Return [x, y] of the center of cell containing provided text 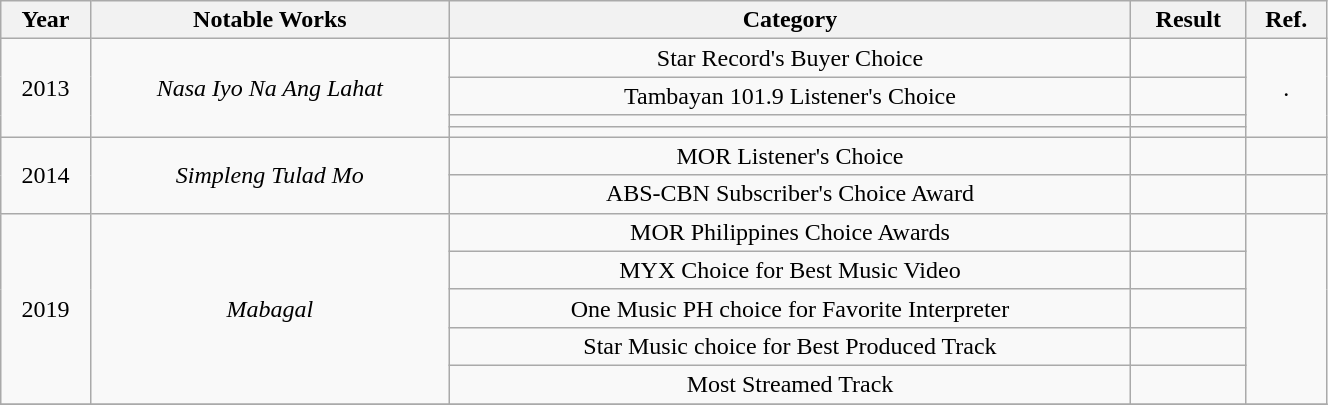
Notable Works [270, 20]
ABS-CBN Subscriber's Choice Award [790, 194]
Star Music choice for Best Produced Track [790, 346]
MYX Choice for Best Music Video [790, 270]
Year [46, 20]
MOR Philippines Choice Awards [790, 232]
Ref. [1286, 20]
Tambayan 101.9 Listener's Choice [790, 96]
Result [1188, 20]
2019 [46, 308]
. [1286, 88]
Nasa Iyo Na Ang Lahat [270, 88]
MOR Listener's Choice [790, 156]
2013 [46, 88]
Category [790, 20]
2014 [46, 175]
Most Streamed Track [790, 384]
Simpleng Tulad Mo [270, 175]
Star Record's Buyer Choice [790, 58]
Mabagal [270, 308]
One Music PH choice for Favorite Interpreter [790, 308]
